From the cell containing the given text, extract its center point as [X, Y] coordinate. 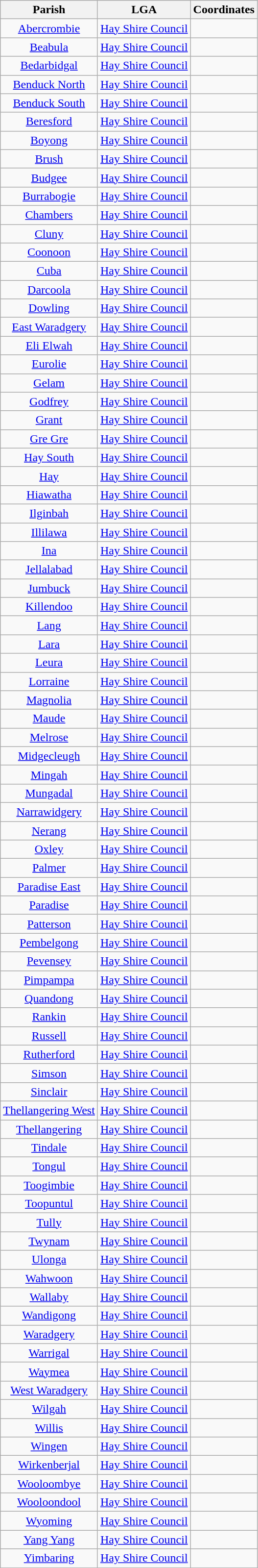
Oxley [49, 849]
Wandigong [49, 1316]
Chambers [49, 215]
Benduck South [49, 103]
Narrawidgery [49, 812]
Wallaby [49, 1297]
Wooloombye [49, 1484]
Paradise [49, 905]
Magnolia [49, 700]
Boyong [49, 140]
Dowling [49, 308]
Coonoon [49, 252]
Grant [49, 420]
Wilgah [49, 1409]
Quandong [49, 998]
Melrose [49, 737]
Thellangering [49, 1129]
Godfrey [49, 401]
Abercrombie [49, 28]
LGA [144, 10]
Jellalabad [49, 570]
Russell [49, 1036]
Benduck North [49, 84]
Wingen [49, 1446]
Eurolie [49, 364]
West Waradgery [49, 1390]
Coordinates [224, 10]
Twynam [49, 1241]
Lang [49, 625]
Killendoo [49, 607]
Illilawa [49, 532]
Willis [49, 1428]
Burrabogie [49, 196]
Wooloondool [49, 1502]
Tindale [49, 1148]
Hay [49, 476]
Cuba [49, 271]
Gelam [49, 383]
Hay South [49, 457]
Tongul [49, 1167]
Maude [49, 719]
Yimbaring [49, 1558]
Cluny [49, 234]
Toopuntul [49, 1204]
Bedarbidgal [49, 66]
Lara [49, 644]
Wahwoon [49, 1278]
Beabula [49, 47]
Wyoming [49, 1521]
Brush [49, 159]
Toogimbie [49, 1185]
Thellangering West [49, 1110]
East Waradgery [49, 327]
Patterson [49, 924]
Nerang [49, 831]
Tully [49, 1222]
Parish [49, 10]
Ulonga [49, 1260]
Warrigal [49, 1353]
Darcoola [49, 290]
Waradgery [49, 1334]
Pimpampa [49, 980]
Midgecleugh [49, 756]
Waymea [49, 1371]
Paradise East [49, 887]
Lorraine [49, 681]
Beresford [49, 122]
Gre Gre [49, 439]
Wirkenberjal [49, 1465]
Jumbuck [49, 588]
Rutherford [49, 1054]
Rankin [49, 1017]
Palmer [49, 868]
Hiawatha [49, 495]
Ina [49, 551]
Ilginbah [49, 513]
Sinclair [49, 1092]
Mingah [49, 774]
Yang Yang [49, 1540]
Mungadal [49, 793]
Budgee [49, 177]
Pembelgong [49, 943]
Pevensey [49, 961]
Simson [49, 1073]
Eli Elwah [49, 346]
Leura [49, 663]
